Find where the given text appears and provide that cell's center as (x, y) coordinate. 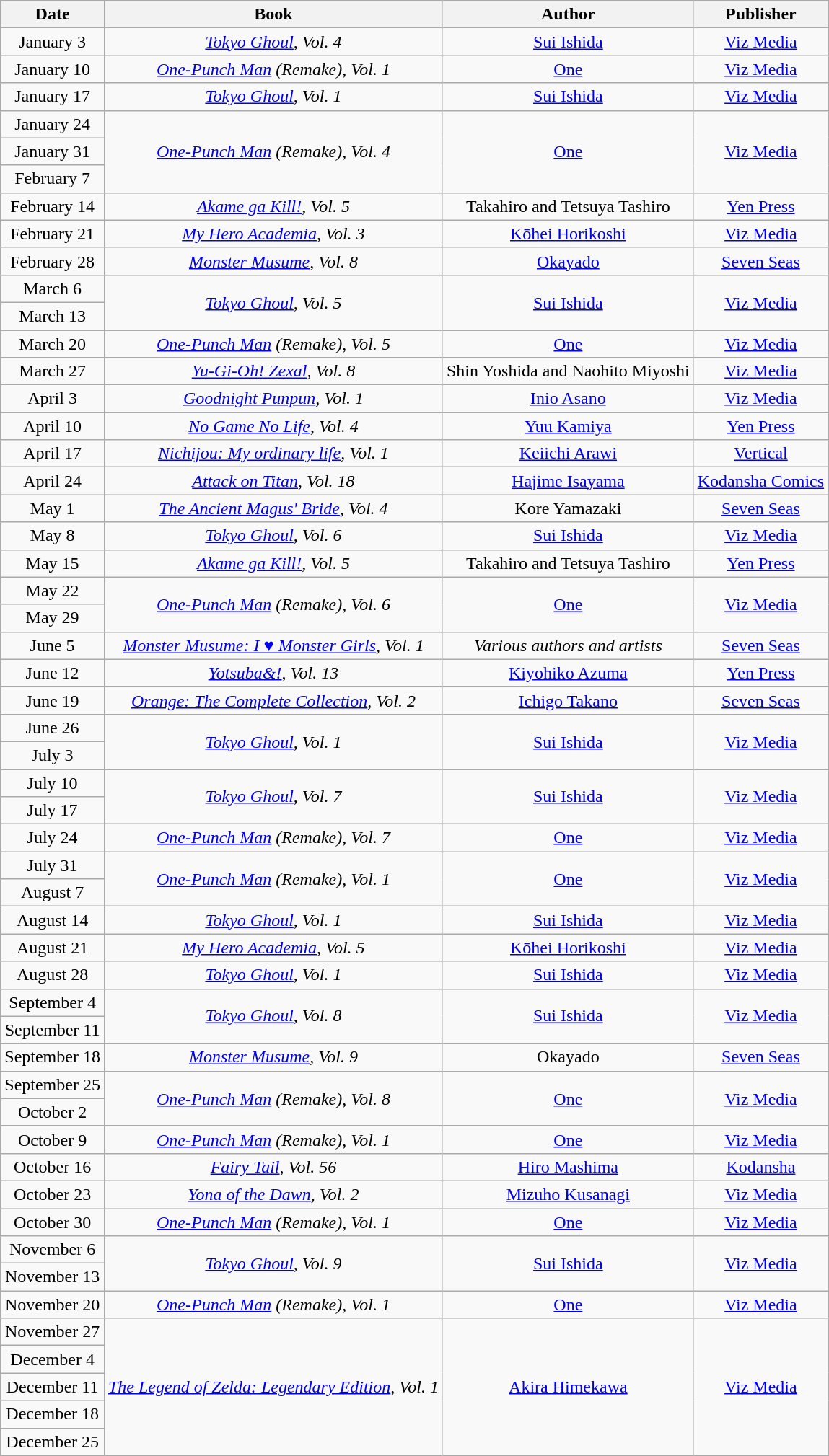
June 12 (53, 673)
Attack on Titan, Vol. 18 (273, 481)
July 3 (53, 755)
Ichigo Takano (568, 700)
May 1 (53, 508)
October 2 (53, 1112)
June 26 (53, 728)
April 10 (53, 426)
March 13 (53, 316)
August 21 (53, 948)
March 20 (53, 344)
May 8 (53, 536)
December 11 (53, 1387)
One-Punch Man (Remake), Vol. 7 (273, 838)
My Hero Academia, Vol. 5 (273, 948)
Vertical (760, 454)
Monster Musume, Vol. 9 (273, 1057)
Various authors and artists (568, 645)
February 21 (53, 234)
February 28 (53, 261)
December 18 (53, 1414)
Tokyo Ghoul, Vol. 7 (273, 796)
July 24 (53, 838)
October 9 (53, 1139)
November 20 (53, 1305)
Kodansha (760, 1167)
The Legend of Zelda: Legendary Edition, Vol. 1 (273, 1387)
August 14 (53, 920)
Tokyo Ghoul, Vol. 6 (273, 536)
Yuu Kamiya (568, 426)
Shin Yoshida and Naohito Miyoshi (568, 371)
The Ancient Magus' Bride, Vol. 4 (273, 508)
Fairy Tail, Vol. 56 (273, 1167)
January 24 (53, 124)
Book (273, 14)
One-Punch Man (Remake), Vol. 6 (273, 604)
May 29 (53, 618)
Hiro Mashima (568, 1167)
Monster Musume: I ♥ Monster Girls, Vol. 1 (273, 645)
August 7 (53, 893)
December 4 (53, 1359)
November 27 (53, 1332)
June 19 (53, 700)
September 11 (53, 1030)
Hajime Isayama (568, 481)
January 3 (53, 42)
January 10 (53, 69)
April 24 (53, 481)
Monster Musume, Vol. 8 (273, 261)
Yotsuba&!, Vol. 13 (273, 673)
January 31 (53, 151)
August 28 (53, 975)
Inio Asano (568, 399)
October 16 (53, 1167)
July 31 (53, 865)
September 4 (53, 1002)
Date (53, 14)
Nichijou: My ordinary life, Vol. 1 (273, 454)
May 22 (53, 591)
One-Punch Man (Remake), Vol. 8 (273, 1098)
Kiyohiko Azuma (568, 673)
September 25 (53, 1085)
September 18 (53, 1057)
Kodansha Comics (760, 481)
October 30 (53, 1222)
July 10 (53, 782)
April 3 (53, 399)
May 15 (53, 563)
Author (568, 14)
February 7 (53, 179)
Tokyo Ghoul, Vol. 8 (273, 1016)
July 17 (53, 811)
Akira Himekawa (568, 1387)
Mizuho Kusanagi (568, 1194)
One-Punch Man (Remake), Vol. 4 (273, 151)
My Hero Academia, Vol. 3 (273, 234)
Orange: The Complete Collection, Vol. 2 (273, 700)
April 17 (53, 454)
No Game No Life, Vol. 4 (273, 426)
Kore Yamazaki (568, 508)
December 25 (53, 1442)
June 5 (53, 645)
Tokyo Ghoul, Vol. 5 (273, 302)
Tokyo Ghoul, Vol. 9 (273, 1263)
January 17 (53, 97)
March 6 (53, 288)
November 13 (53, 1277)
February 14 (53, 206)
Keiichi Arawi (568, 454)
Publisher (760, 14)
November 6 (53, 1250)
One-Punch Man (Remake), Vol. 5 (273, 344)
Yu-Gi-Oh! Zexal, Vol. 8 (273, 371)
Tokyo Ghoul, Vol. 4 (273, 42)
Goodnight Punpun, Vol. 1 (273, 399)
October 23 (53, 1194)
March 27 (53, 371)
Yona of the Dawn, Vol. 2 (273, 1194)
